Capture the cell that displays the provided text and extract its [x, y] central coordinate. 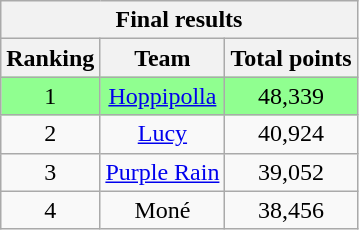
39,052 [291, 172]
40,924 [291, 134]
3 [50, 172]
Total points [291, 58]
2 [50, 134]
Moné [162, 210]
48,339 [291, 96]
Lucy [162, 134]
Hoppipolla [162, 96]
38,456 [291, 210]
4 [50, 210]
Team [162, 58]
1 [50, 96]
Final results [179, 20]
Ranking [50, 58]
Purple Rain [162, 172]
